Extract the [X, Y] coordinate from the center of the cell holding the provided text.  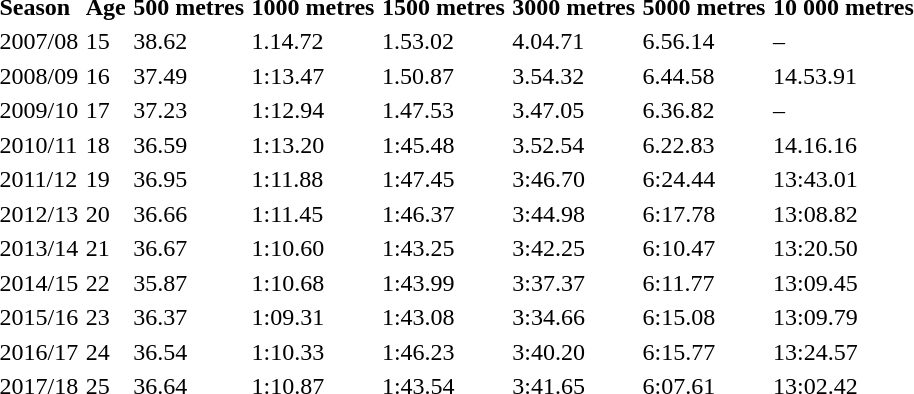
6.56.14 [704, 42]
3:46.70 [574, 180]
6:24.44 [704, 180]
1:45.48 [444, 144]
17 [106, 110]
16 [106, 76]
6.22.83 [704, 144]
1:47.45 [444, 180]
1:12.94 [314, 110]
1:13.20 [314, 144]
22 [106, 282]
36.66 [188, 214]
19 [106, 180]
3.47.05 [574, 110]
6:15.08 [704, 318]
3:34.66 [574, 318]
1:13.47 [314, 76]
3.54.32 [574, 76]
36.95 [188, 180]
1.50.87 [444, 76]
36.54 [188, 352]
6:15.77 [704, 352]
3.52.54 [574, 144]
1.47.53 [444, 110]
6.44.58 [704, 76]
21 [106, 248]
1:46.37 [444, 214]
1:10.60 [314, 248]
1:11.45 [314, 214]
1:43.25 [444, 248]
1.53.02 [444, 42]
15 [106, 42]
37.49 [188, 76]
3:44.98 [574, 214]
1:11.88 [314, 180]
4.04.71 [574, 42]
38.62 [188, 42]
3:40.20 [574, 352]
24 [106, 352]
20 [106, 214]
1:46.23 [444, 352]
1.14.72 [314, 42]
36.67 [188, 248]
35.87 [188, 282]
1:09.31 [314, 318]
1:10.68 [314, 282]
37.23 [188, 110]
1:10.33 [314, 352]
36.59 [188, 144]
18 [106, 144]
6:10.47 [704, 248]
23 [106, 318]
3:37.37 [574, 282]
6:17.78 [704, 214]
6.36.82 [704, 110]
6:11.77 [704, 282]
3:42.25 [574, 248]
1:43.99 [444, 282]
36.37 [188, 318]
1:43.08 [444, 318]
